Identify which cell holds the provided text, then report its (X, Y) central coordinate. 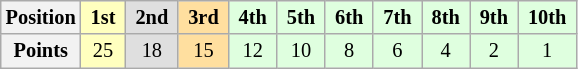
3rd (203, 17)
10 (301, 51)
15 (203, 51)
6th (349, 17)
4th (253, 17)
2 (494, 51)
1st (104, 17)
8 (349, 51)
6 (397, 51)
7th (397, 17)
25 (104, 51)
Position (41, 17)
12 (253, 51)
5th (301, 17)
2nd (152, 17)
4 (446, 51)
1 (547, 51)
9th (494, 17)
10th (547, 17)
Points (41, 51)
8th (446, 17)
18 (152, 51)
